Return the [x, y] coordinate for the center point of the cell that contains the specified text.  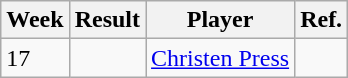
Ref. [322, 20]
Player [220, 20]
Week [35, 20]
17 [35, 58]
Christen Press [220, 58]
Result [107, 20]
